Detect which cell encompasses the target text, then output its [X, Y] center coordinate. 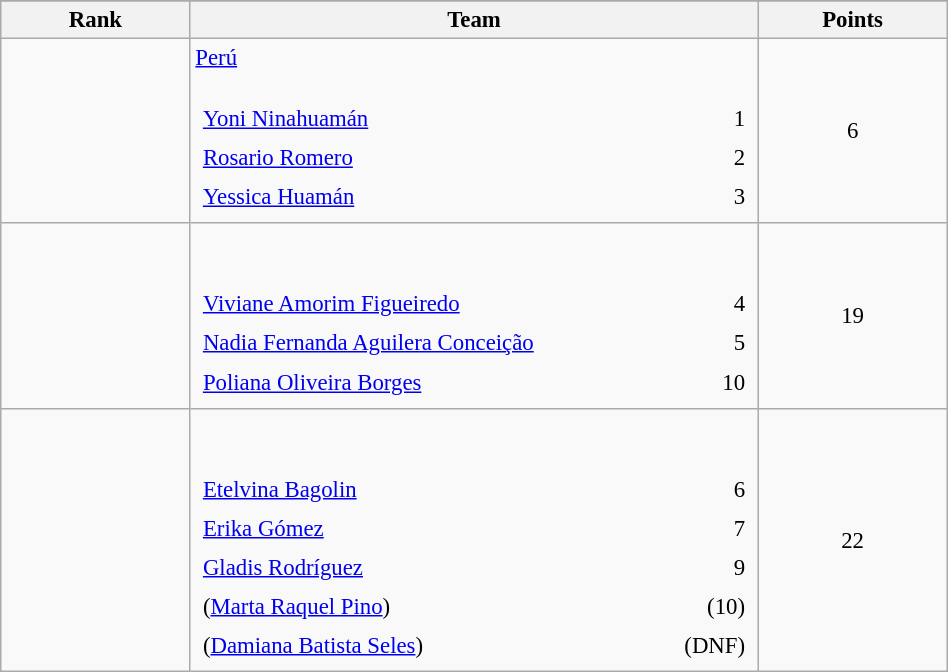
Rosario Romero [444, 158]
Yoni Ninahuamán [444, 119]
(10) [686, 606]
Etelvina Bagolin 6 Erika Gómez 7 Gladis Rodríguez 9 (Marta Raquel Pino) (10) (Damiana Batista Seles) (DNF) [474, 540]
Gladis Rodríguez [408, 567]
4 [726, 304]
(Marta Raquel Pino) [408, 606]
(DNF) [686, 645]
2 [721, 158]
Perú Yoni Ninahuamán 1 Rosario Romero 2 Yessica Huamán 3 [474, 132]
3 [721, 197]
9 [686, 567]
5 [726, 343]
22 [852, 540]
Poliana Oliveira Borges [448, 382]
Erika Gómez [408, 528]
Points [852, 20]
7 [686, 528]
Rank [96, 20]
10 [726, 382]
Viviane Amorim Figueiredo 4 Nadia Fernanda Aguilera Conceição 5 Poliana Oliveira Borges 10 [474, 316]
19 [852, 316]
Yessica Huamán [444, 197]
Viviane Amorim Figueiredo [448, 304]
1 [721, 119]
Team [474, 20]
Etelvina Bagolin [408, 489]
(Damiana Batista Seles) [408, 645]
Nadia Fernanda Aguilera Conceição [448, 343]
